For the text-containing cell, return its midpoint in [x, y] coordinate format. 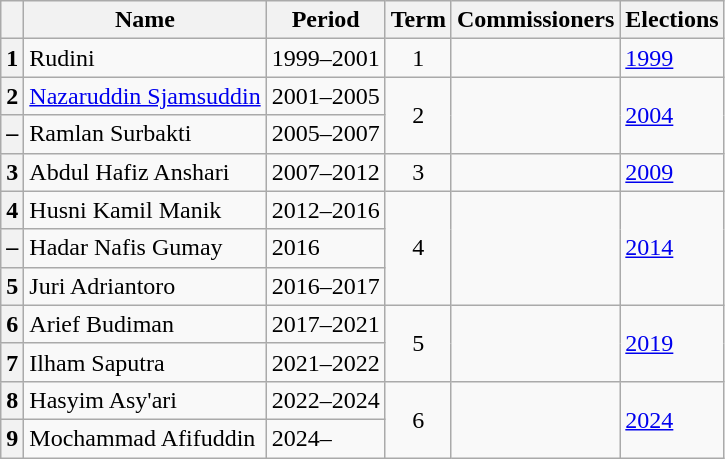
8 [12, 400]
Name [145, 20]
2021–2022 [326, 362]
2024 [672, 419]
2001–2005 [326, 96]
Hadar Nafis Gumay [145, 248]
Abdul Hafiz Anshari [145, 172]
Arief Budiman [145, 324]
Juri Adriantoro [145, 286]
Elections [672, 20]
2014 [672, 248]
2024– [326, 438]
2016–2017 [326, 286]
2022–2024 [326, 400]
2007–2012 [326, 172]
2004 [672, 115]
Hasyim Asy'ari [145, 400]
7 [12, 362]
2017–2021 [326, 324]
1999 [672, 58]
Ilham Saputra [145, 362]
1999–2001 [326, 58]
Ramlan Surbakti [145, 134]
9 [12, 438]
2019 [672, 343]
Commissioners [535, 20]
2016 [326, 248]
Husni Kamil Manik [145, 210]
2009 [672, 172]
2005–2007 [326, 134]
2012–2016 [326, 210]
Period [326, 20]
Mochammad Afifuddin [145, 438]
Nazaruddin Sjamsuddin [145, 96]
Term [418, 20]
Rudini [145, 58]
